Pinpoint the cell where the given text exists, returning its (x, y) midpoint coordinate. 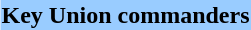
Key Union commanders (126, 15)
